Find where the given text appears and provide that cell's center as (x, y) coordinate. 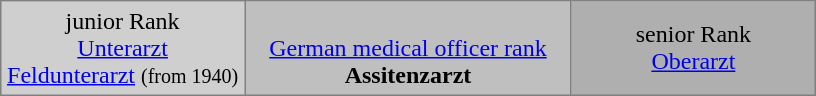
junior RankUnterarztFeldunterarzt (from 1940) (122, 48)
senior RankOberarzt (694, 48)
German medical officer rankAssitenzarzt (408, 48)
